Capture the cell that displays the provided text and extract its [x, y] central coordinate. 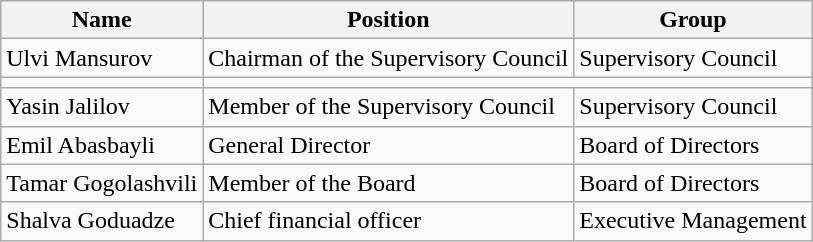
Position [388, 20]
Executive Management [693, 221]
Chairman of the Supervisory Council [388, 58]
Emil Abasbayli [102, 145]
Shalva Goduadze [102, 221]
Name [102, 20]
Yasin Jalilov [102, 107]
Member of the Board [388, 183]
Ulvi Mansurov [102, 58]
Group [693, 20]
Chief financial officer [388, 221]
Member of the Supervisory Council [388, 107]
General Director [388, 145]
Tamar Gogolashvili [102, 183]
